Return (X, Y) of the center of cell containing provided text 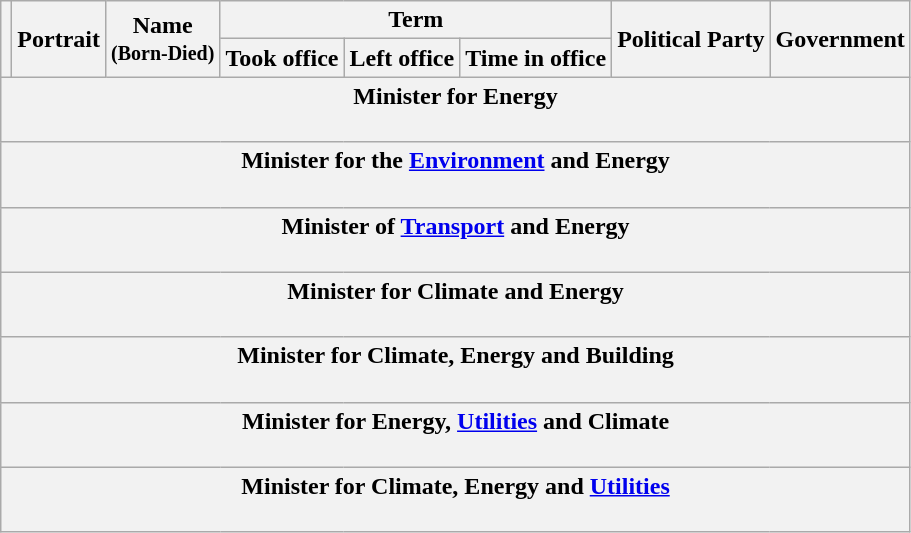
Left office (402, 58)
Minister for Climate, Energy and Utilities (456, 500)
Took office (282, 58)
Minister for the Environment and Energy (456, 174)
Name(Born-Died) (162, 39)
Minister for Climate, Energy and Building (456, 370)
Term (416, 20)
Government (840, 39)
Portrait (59, 39)
Minister for Climate and Energy (456, 304)
Political Party (691, 39)
Time in office (536, 58)
Minister for Energy, Utilities and Climate (456, 434)
Minister for Energy (456, 110)
Minister of Transport and Energy (456, 240)
